Determine the (x, y) coordinate at the center of the cell enclosing the given text.  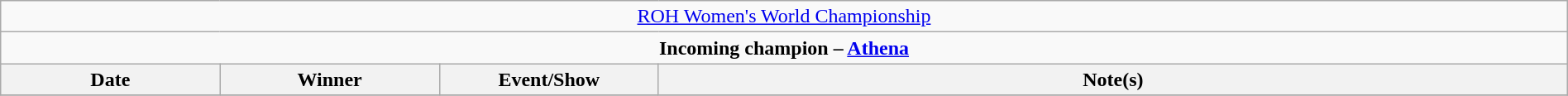
Note(s) (1113, 79)
Date (111, 79)
ROH Women's World Championship (784, 17)
Incoming champion – Athena (784, 48)
Winner (329, 79)
Event/Show (549, 79)
